Return [X, Y] of the center of cell containing provided text 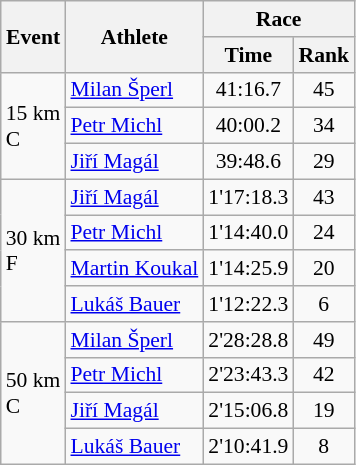
2'15:06.8 [248, 411]
1'14:25.9 [248, 269]
2'23:43.3 [248, 375]
24 [324, 233]
19 [324, 411]
8 [324, 447]
15 km C [34, 126]
1'17:18.3 [248, 197]
43 [324, 197]
20 [324, 269]
Event [34, 36]
2'28:28.8 [248, 340]
6 [324, 304]
40:00.2 [248, 126]
Race [278, 19]
1'14:40.0 [248, 233]
30 km F [34, 250]
50 km C [34, 393]
Time [248, 55]
34 [324, 126]
39:48.6 [248, 162]
41:16.7 [248, 90]
Rank [324, 55]
49 [324, 340]
Martin Koukal [134, 269]
29 [324, 162]
Athlete [134, 36]
42 [324, 375]
1'12:22.3 [248, 304]
2'10:41.9 [248, 447]
45 [324, 90]
